Pinpoint the cell where the given text exists, returning its [X, Y] midpoint coordinate. 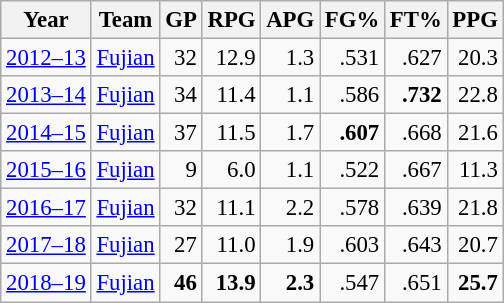
RPG [232, 20]
27 [181, 245]
.667 [416, 170]
.732 [416, 95]
Year [46, 20]
.627 [416, 58]
13.9 [232, 283]
20.3 [475, 58]
PPG [475, 20]
11.3 [475, 170]
.668 [416, 133]
6.0 [232, 170]
1.3 [290, 58]
.639 [416, 208]
2015–16 [46, 170]
2012–13 [46, 58]
2.2 [290, 208]
1.7 [290, 133]
22.8 [475, 95]
APG [290, 20]
FT% [416, 20]
34 [181, 95]
11.4 [232, 95]
Team [126, 20]
.547 [352, 283]
.531 [352, 58]
GP [181, 20]
.607 [352, 133]
2.3 [290, 283]
12.9 [232, 58]
2013–14 [46, 95]
20.7 [475, 245]
.578 [352, 208]
.603 [352, 245]
.522 [352, 170]
21.8 [475, 208]
11.0 [232, 245]
2017–18 [46, 245]
2016–17 [46, 208]
21.6 [475, 133]
37 [181, 133]
11.1 [232, 208]
FG% [352, 20]
9 [181, 170]
.586 [352, 95]
25.7 [475, 283]
.651 [416, 283]
46 [181, 283]
1.9 [290, 245]
11.5 [232, 133]
.643 [416, 245]
2014–15 [46, 133]
2018–19 [46, 283]
